Find where the given text appears and provide that cell's center as (x, y) coordinate. 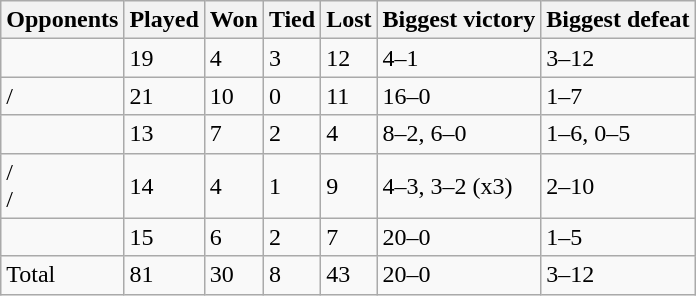
13 (164, 134)
Total (62, 275)
11 (349, 96)
Opponents (62, 20)
Lost (349, 20)
30 (234, 275)
1–6, 0–5 (618, 134)
2–10 (618, 186)
Won (234, 20)
8 (292, 275)
12 (349, 58)
Biggest victory (459, 20)
43 (349, 275)
1–7 (618, 96)
14 (164, 186)
15 (164, 237)
/ (62, 96)
21 (164, 96)
19 (164, 58)
9 (349, 186)
16–0 (459, 96)
6 (234, 237)
Biggest defeat (618, 20)
3 (292, 58)
81 (164, 275)
8–2, 6–0 (459, 134)
Tied (292, 20)
Played (164, 20)
4–1 (459, 58)
// (62, 186)
4–3, 3–2 (x3) (459, 186)
0 (292, 96)
1–5 (618, 237)
1 (292, 186)
10 (234, 96)
